Identify which cell holds the provided text, then report its (x, y) central coordinate. 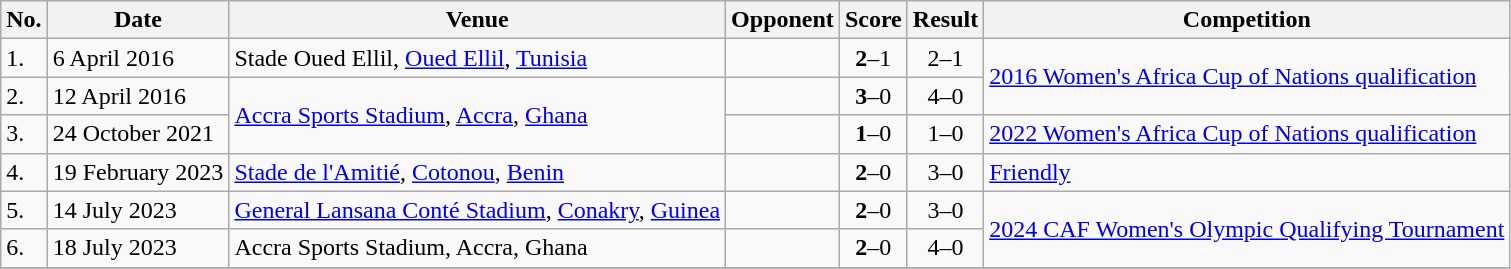
1. (24, 58)
Friendly (1247, 172)
Opponent (783, 20)
Competition (1247, 20)
Result (945, 20)
Stade de l'Amitié, Cotonou, Benin (478, 172)
6. (24, 248)
Stade Oued Ellil, Oued Ellil, Tunisia (478, 58)
4. (24, 172)
19 February 2023 (138, 172)
No. (24, 20)
2. (24, 96)
General Lansana Conté Stadium, Conakry, Guinea (478, 210)
18 July 2023 (138, 248)
2024 CAF Women's Olympic Qualifying Tournament (1247, 229)
3. (24, 134)
6 April 2016 (138, 58)
Date (138, 20)
14 July 2023 (138, 210)
12 April 2016 (138, 96)
Venue (478, 20)
24 October 2021 (138, 134)
2022 Women's Africa Cup of Nations qualification (1247, 134)
2016 Women's Africa Cup of Nations qualification (1247, 77)
5. (24, 210)
Score (873, 20)
